From the cell containing the given text, extract its center point as [X, Y] coordinate. 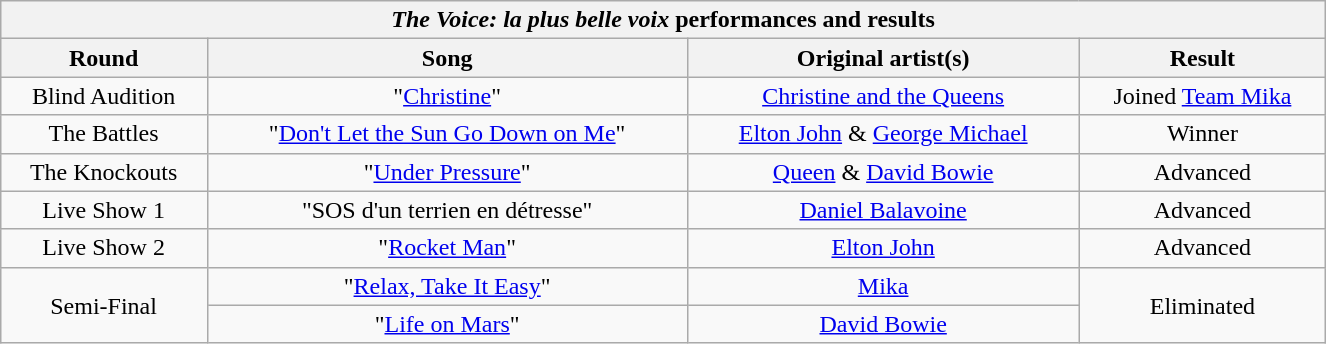
Joined Team Mika [1202, 96]
Round [104, 58]
Live Show 1 [104, 210]
Elton John [883, 248]
Song [447, 58]
Eliminated [1202, 305]
"Life on Mars" [447, 324]
Mika [883, 286]
The Knockouts [104, 172]
David Bowie [883, 324]
Result [1202, 58]
"Rocket Man" [447, 248]
Christine and the Queens [883, 96]
"Under Pressure" [447, 172]
The Battles [104, 134]
Live Show 2 [104, 248]
The Voice: la plus belle voix performances and results [663, 20]
"SOS d'un terrien en détresse" [447, 210]
Semi-Final [104, 305]
Winner [1202, 134]
"Christine" [447, 96]
Daniel Balavoine [883, 210]
Queen & David Bowie [883, 172]
"Don't Let the Sun Go Down on Me" [447, 134]
Elton John & George Michael [883, 134]
Original artist(s) [883, 58]
"Relax, Take It Easy" [447, 286]
Blind Audition [104, 96]
